Find where the given text appears and provide that cell's center as (X, Y) coordinate. 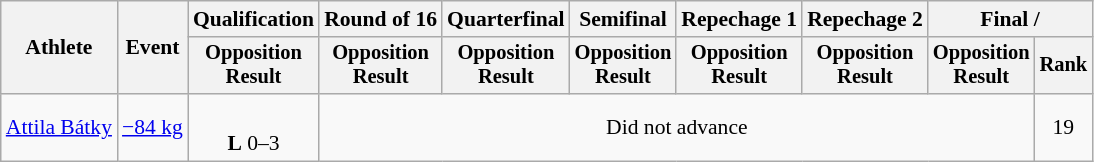
Semifinal (624, 19)
Repechage 2 (865, 19)
Repechage 1 (739, 19)
Event (152, 48)
Final / (1010, 19)
Athlete (59, 48)
Attila Bátky (59, 128)
L 0–3 (254, 128)
Quarterfinal (506, 19)
−84 kg (152, 128)
Rank (1064, 66)
Did not advance (676, 128)
Round of 16 (380, 19)
19 (1064, 128)
Qualification (254, 19)
